Extract the (X, Y) coordinate from the center of the cell holding the provided text.  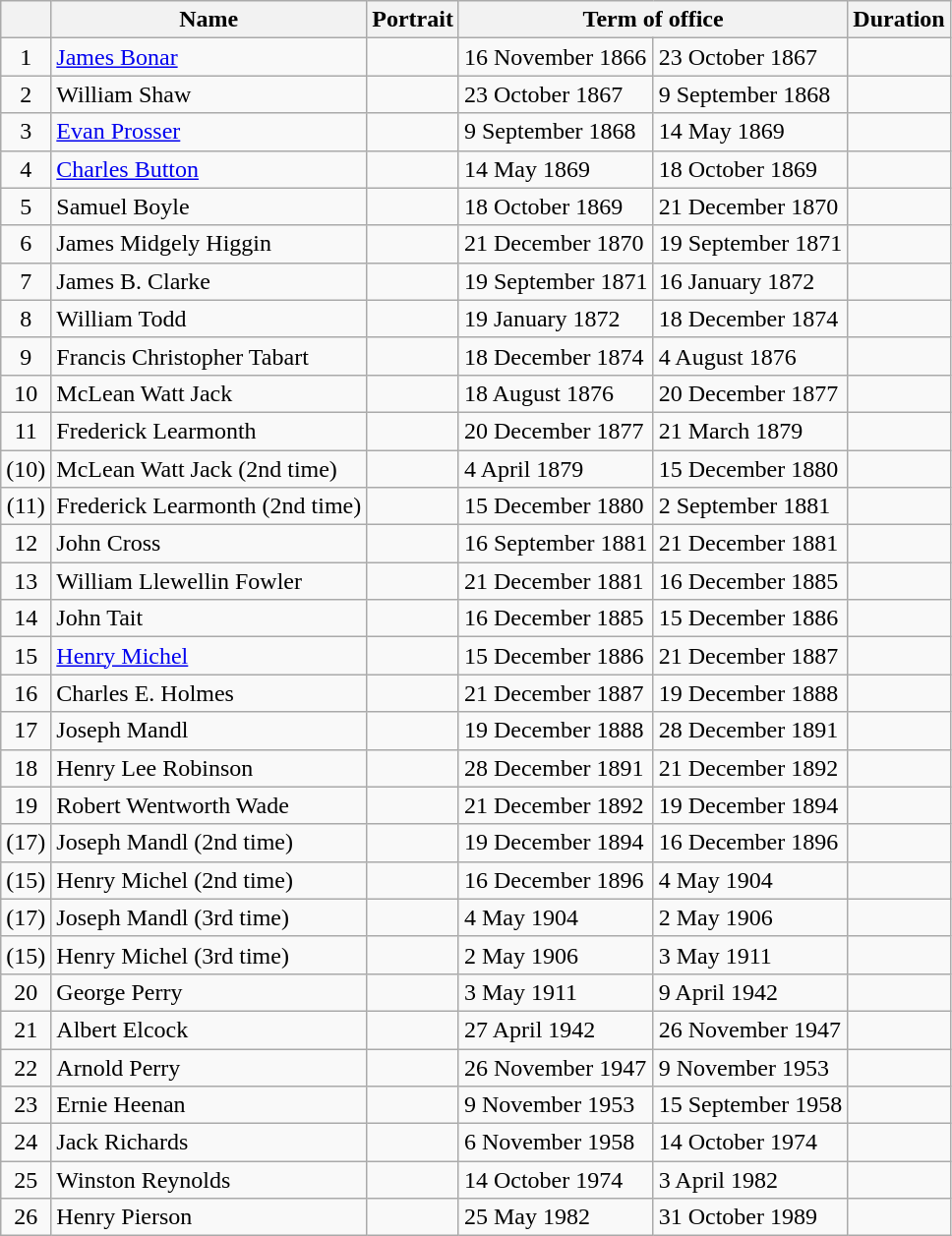
2 (26, 94)
Frederick Learmonth (2nd time) (208, 506)
21 (26, 1030)
George Perry (208, 992)
Albert Elcock (208, 1030)
18 (26, 768)
11 (26, 431)
5 (26, 206)
2 September 1881 (750, 506)
Henry Michel (208, 656)
3 (26, 132)
9 (26, 356)
Portrait (413, 20)
7 (26, 281)
15 (26, 656)
Jack Richards (208, 1143)
(10) (26, 469)
13 (26, 581)
Arnold Perry (208, 1067)
27 April 1942 (556, 1030)
John Cross (208, 544)
Henry Pierson (208, 1217)
4 August 1876 (750, 356)
6 November 1958 (556, 1143)
16 November 1866 (556, 57)
26 (26, 1217)
William Todd (208, 319)
Frederick Learmonth (208, 431)
James Bonar (208, 57)
Charles E. Holmes (208, 693)
William Llewellin Fowler (208, 581)
1 (26, 57)
Henry Michel (3rd time) (208, 955)
Ernie Heenan (208, 1105)
James Midgely Higgin (208, 244)
18 August 1876 (556, 393)
Winston Reynolds (208, 1180)
Evan Prosser (208, 132)
22 (26, 1067)
Henry Michel (2nd time) (208, 880)
Samuel Boyle (208, 206)
Duration (899, 20)
17 (26, 731)
Joseph Mandl (2nd time) (208, 843)
23 (26, 1105)
Francis Christopher Tabart (208, 356)
16 September 1881 (556, 544)
16 (26, 693)
21 March 1879 (750, 431)
19 (26, 805)
McLean Watt Jack (2nd time) (208, 469)
McLean Watt Jack (208, 393)
Robert Wentworth Wade (208, 805)
10 (26, 393)
Charles Button (208, 169)
19 January 1872 (556, 319)
24 (26, 1143)
6 (26, 244)
31 October 1989 (750, 1217)
16 January 1872 (750, 281)
3 April 1982 (750, 1180)
Joseph Mandl (208, 731)
William Shaw (208, 94)
14 (26, 618)
25 (26, 1180)
25 May 1982 (556, 1217)
20 (26, 992)
4 (26, 169)
Joseph Mandl (3rd time) (208, 917)
James B. Clarke (208, 281)
Name (208, 20)
12 (26, 544)
Term of office (653, 20)
15 September 1958 (750, 1105)
John Tait (208, 618)
Henry Lee Robinson (208, 768)
9 April 1942 (750, 992)
8 (26, 319)
(11) (26, 506)
4 April 1879 (556, 469)
